Output the (x, y) coordinate of the center of the cell containing the given text.  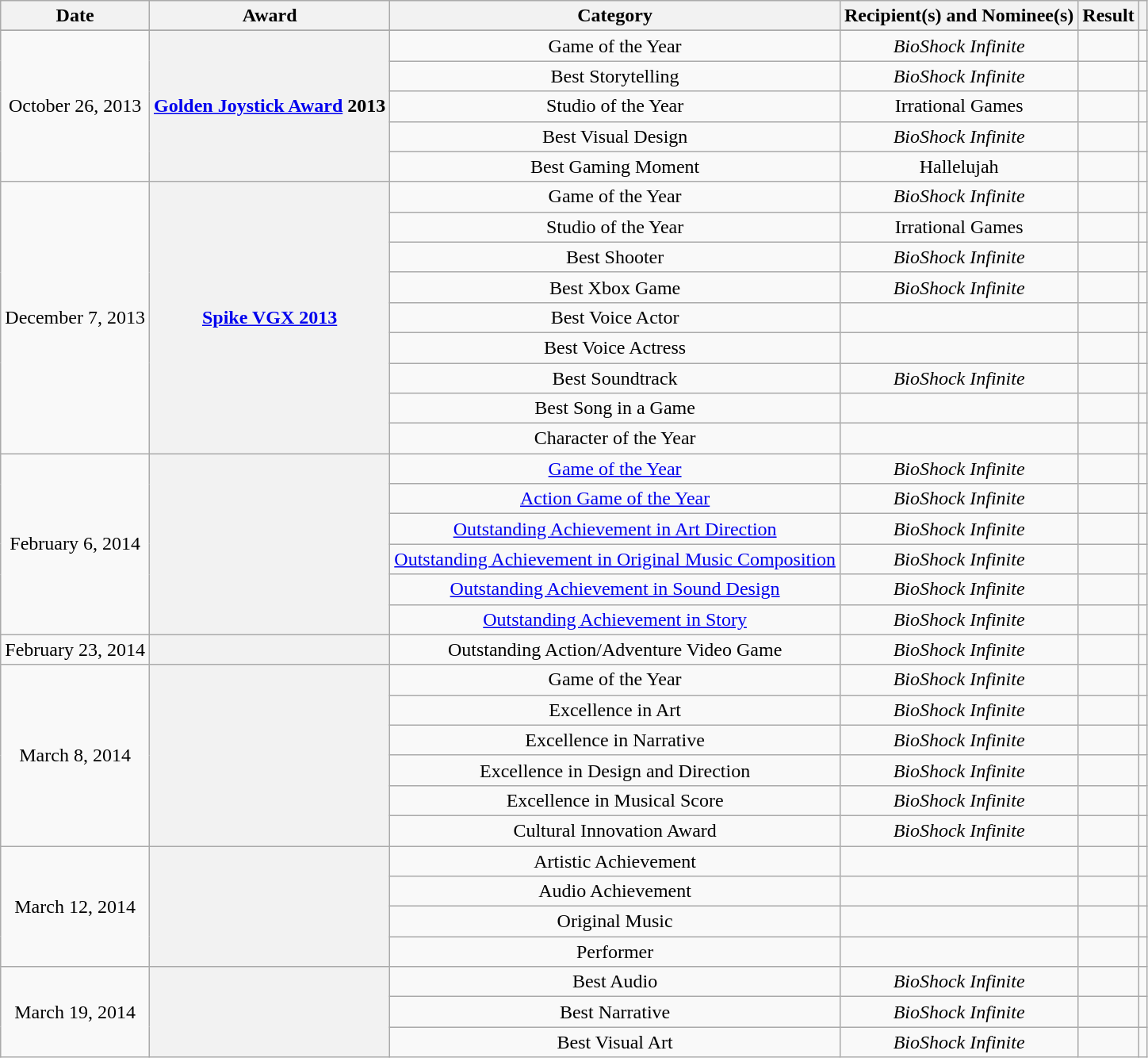
December 7, 2013 (75, 317)
Best Visual Art (615, 1042)
Spike VGX 2013 (270, 317)
Best Xbox Game (615, 287)
Golden Joystick Award 2013 (270, 106)
Category (615, 16)
Best Shooter (615, 257)
Excellence in Art (615, 710)
Action Game of the Year (615, 499)
Best Gaming Moment (615, 167)
Best Narrative (615, 1012)
March 12, 2014 (75, 906)
Outstanding Achievement in Story (615, 619)
March 19, 2014 (75, 1012)
Excellence in Musical Score (615, 800)
Artistic Achievement (615, 861)
Best Visual Design (615, 136)
Best Storytelling (615, 76)
Best Song in a Game (615, 408)
Best Soundtrack (615, 378)
Recipient(s) and Nominee(s) (959, 16)
Audio Achievement (615, 891)
October 26, 2013 (75, 106)
Character of the Year (615, 439)
Result (1108, 16)
February 23, 2014 (75, 650)
Outstanding Achievement in Art Direction (615, 529)
March 8, 2014 (75, 755)
Award (270, 16)
Best Voice Actress (615, 347)
February 6, 2014 (75, 544)
Performer (615, 952)
Excellence in Narrative (615, 740)
Outstanding Achievement in Original Music Composition (615, 559)
Outstanding Achievement in Sound Design (615, 589)
Original Music (615, 922)
Cultural Innovation Award (615, 830)
Best Voice Actor (615, 317)
Best Audio (615, 982)
Excellence in Design and Direction (615, 770)
Hallelujah (959, 167)
Outstanding Action/Adventure Video Game (615, 650)
Date (75, 16)
